For the text-containing cell, return its midpoint in (X, Y) coordinate format. 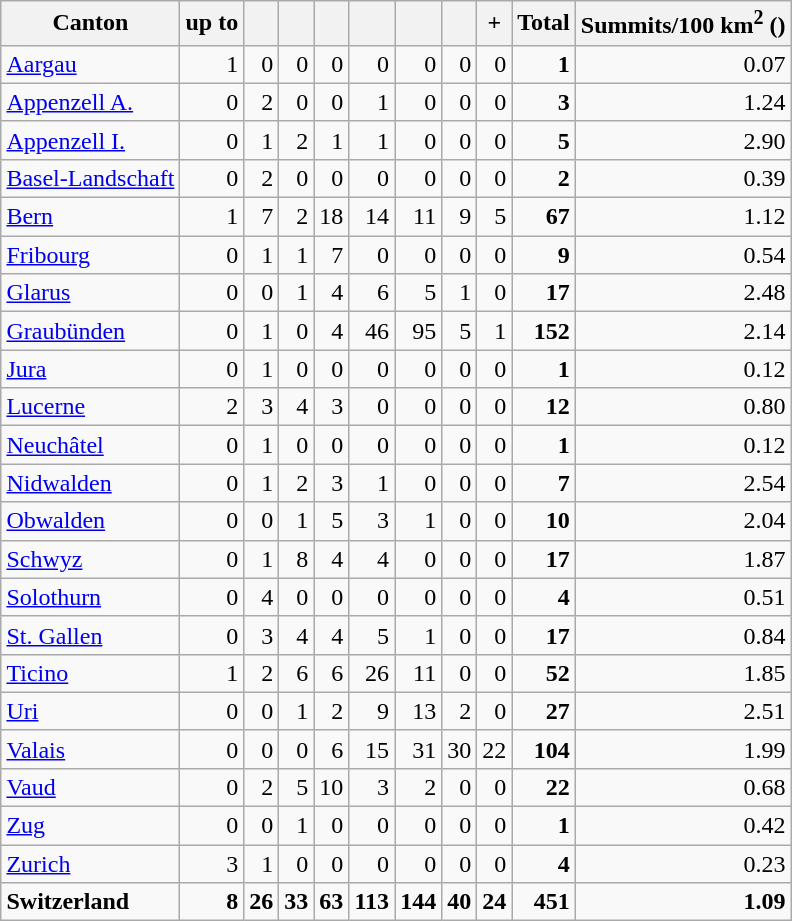
St. Gallen (90, 635)
0.51 (683, 597)
40 (460, 902)
46 (372, 331)
Jura (90, 369)
113 (372, 902)
Graubünden (90, 331)
451 (544, 902)
Vaud (90, 787)
144 (418, 902)
Basel-Landschaft (90, 178)
1.09 (683, 902)
2.90 (683, 140)
Obwalden (90, 521)
30 (460, 749)
13 (418, 711)
Total (544, 24)
0.23 (683, 864)
Schwyz (90, 559)
14 (372, 217)
18 (332, 217)
1.85 (683, 673)
12 (544, 407)
0.80 (683, 407)
Solothurn (90, 597)
Zurich (90, 864)
0.68 (683, 787)
1.87 (683, 559)
2.54 (683, 483)
31 (418, 749)
+ (494, 24)
up to (212, 24)
0.42 (683, 826)
Neuchâtel (90, 445)
2.51 (683, 711)
Appenzell I. (90, 140)
Aargau (90, 64)
27 (544, 711)
0.39 (683, 178)
Valais (90, 749)
2.14 (683, 331)
Ticino (90, 673)
Glarus (90, 293)
Appenzell A. (90, 102)
0.84 (683, 635)
152 (544, 331)
Lucerne (90, 407)
Bern (90, 217)
2.48 (683, 293)
1.12 (683, 217)
33 (296, 902)
Uri (90, 711)
Switzerland (90, 902)
Zug (90, 826)
104 (544, 749)
67 (544, 217)
Summits/100 km2 () (683, 24)
1.99 (683, 749)
0.07 (683, 64)
0.54 (683, 255)
95 (418, 331)
Canton (90, 24)
Nidwalden (90, 483)
Fribourg (90, 255)
15 (372, 749)
63 (332, 902)
1.24 (683, 102)
24 (494, 902)
2.04 (683, 521)
52 (544, 673)
